Extract the (X, Y) coordinate from the center of the cell holding the provided text.  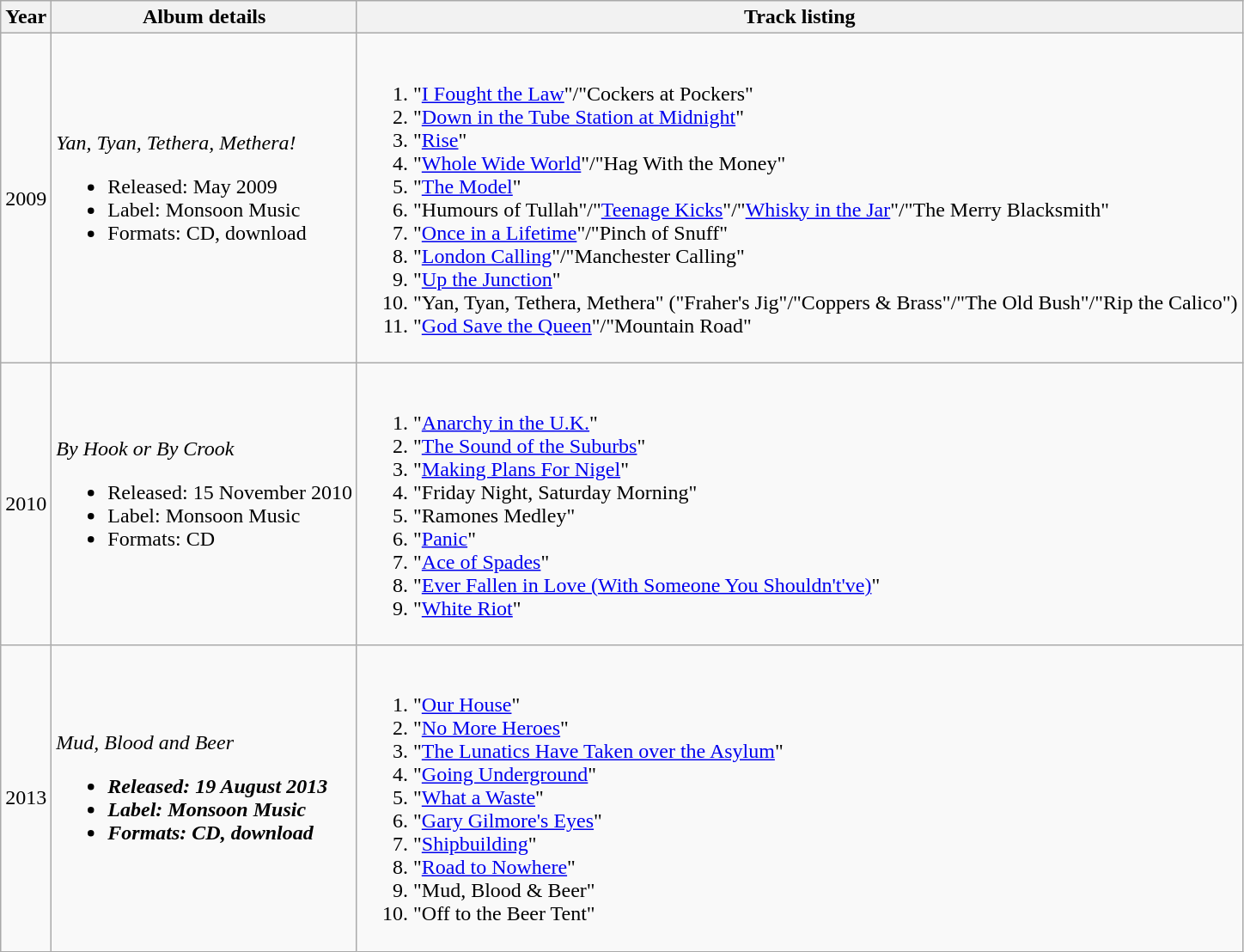
Year (26, 17)
2010 (26, 503)
Track listing (799, 17)
Yan, Tyan, Tethera, Methera!Released: May 2009Label: Monsoon MusicFormats: CD, download (204, 198)
By Hook or By CrookReleased: 15 November 2010Label: Monsoon MusicFormats: CD (204, 503)
Mud, Blood and BeerReleased: 19 August 2013Label: Monsoon MusicFormats: CD, download (204, 798)
2009 (26, 198)
2013 (26, 798)
Album details (204, 17)
